Output the [x, y] coordinate of the center of the cell containing the given text.  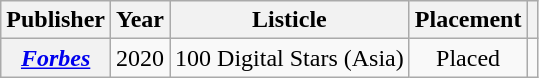
Placed [468, 58]
2020 [140, 58]
Forbes [56, 58]
Listicle [290, 20]
Year [140, 20]
Publisher [56, 20]
100 Digital Stars (Asia) [290, 58]
Placement [468, 20]
